For the text-containing cell, return its midpoint in (X, Y) coordinate format. 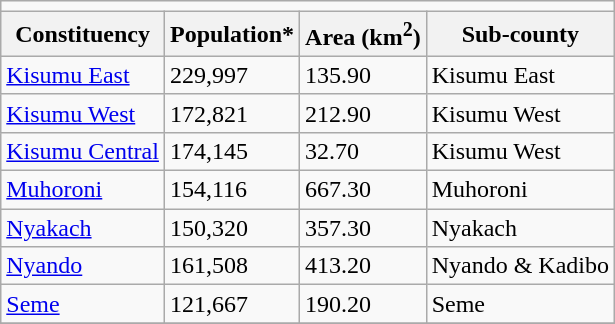
Nyando (83, 266)
Population* (232, 34)
Nyando & Kadibo (520, 266)
121,667 (232, 304)
190.20 (364, 304)
161,508 (232, 266)
413.20 (364, 266)
357.30 (364, 228)
Sub-county (520, 34)
174,145 (232, 151)
667.30 (364, 190)
135.90 (364, 75)
Constituency (83, 34)
229,997 (232, 75)
32.70 (364, 151)
172,821 (232, 113)
150,320 (232, 228)
154,116 (232, 190)
Kisumu Central (83, 151)
Area (km2) (364, 34)
212.90 (364, 113)
